Determine the [x, y] coordinate at the center of the cell enclosing the given text.  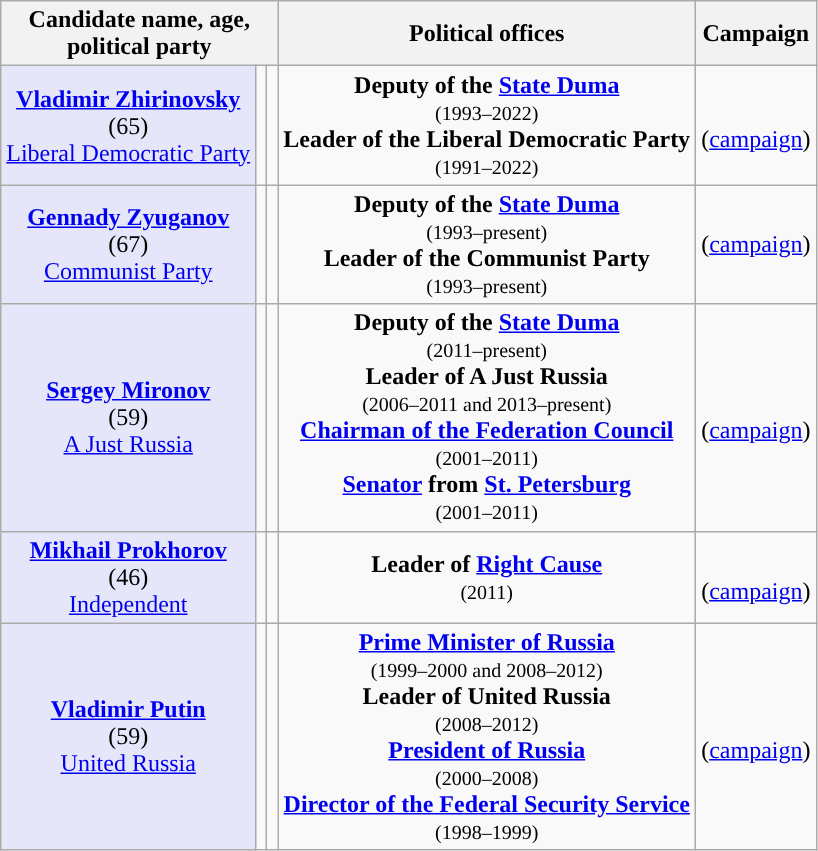
Gennady Zyuganov(67)Communist Party [128, 244]
Vladimir Putin(59)United Russia [128, 736]
Mikhail Prokhorov(46)Independent [128, 577]
Campaign [756, 34]
Leader of Right Cause(2011) [487, 577]
Candidate name, age,political party [140, 34]
Political offices [487, 34]
Sergey Mironov(59)A Just Russia [128, 418]
Vladimir Zhirinovsky(65)Liberal Democratic Party [128, 126]
Deputy of the State Duma(1993–2022)Leader of the Liberal Democratic Party(1991–2022) [487, 126]
Deputy of the State Duma(1993–present)Leader of the Communist Party(1993–present) [487, 244]
